Return (x, y) of the center of cell containing provided text 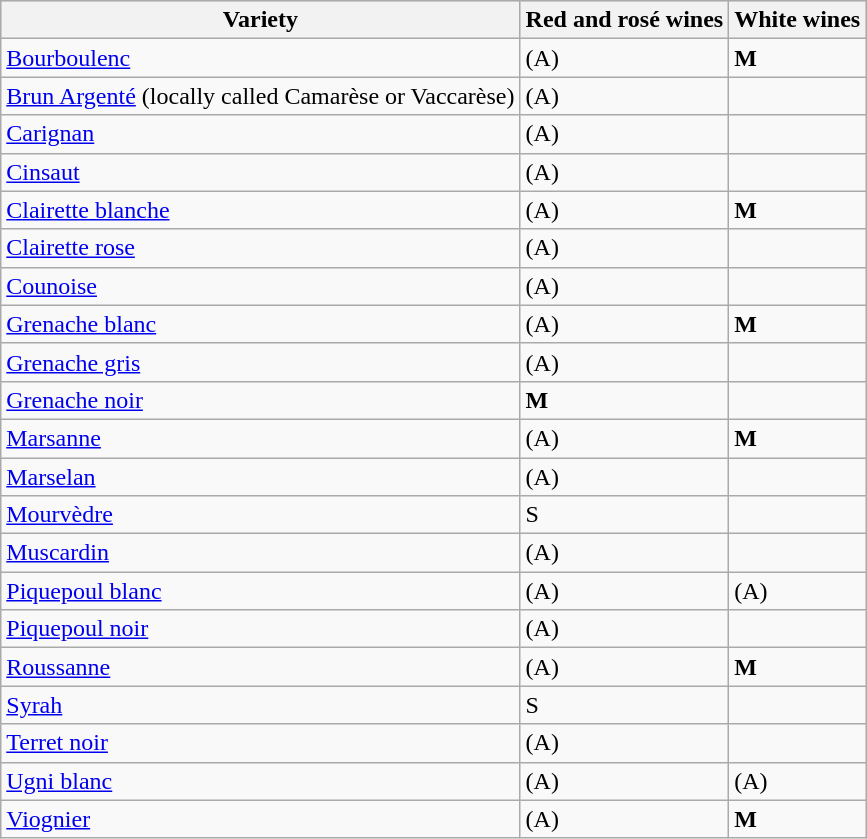
Marsanne (260, 438)
Mourvèdre (260, 515)
Clairette blanche (260, 210)
Red and rosé wines (624, 20)
Grenache blanc (260, 324)
Cinsaut (260, 172)
Grenache noir (260, 400)
White wines (798, 20)
Ugni blanc (260, 781)
Piquepoul noir (260, 629)
Carignan (260, 134)
Counoise (260, 286)
Terret noir (260, 743)
Marselan (260, 477)
Brun Argenté (locally called Camarèse or Vaccarèse) (260, 96)
Clairette rose (260, 248)
Variety (260, 20)
Piquepoul blanc (260, 591)
Roussanne (260, 667)
Muscardin (260, 553)
Bourboulenc (260, 58)
Grenache gris (260, 362)
Viognier (260, 819)
Syrah (260, 705)
